Locate the cell with the specified text and output its [x, y] center coordinate. 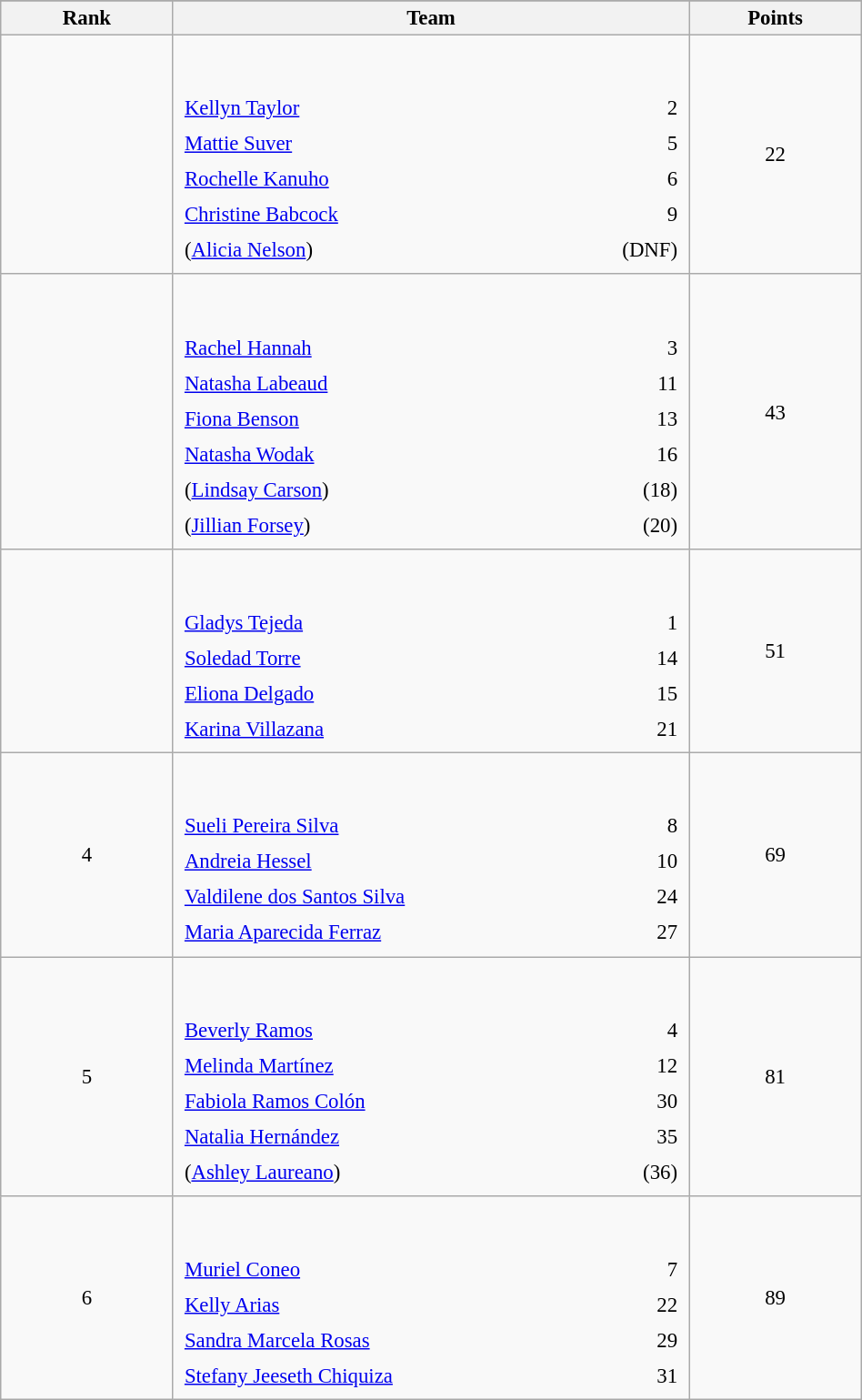
8 [654, 826]
21 [641, 729]
51 [775, 651]
31 [653, 1375]
Valdilene dos Santos Silva [402, 897]
43 [775, 412]
Andreia Hessel [402, 861]
35 [635, 1136]
(18) [627, 489]
89 [775, 1298]
Natalia Hernández [384, 1136]
Kelly Arias [400, 1304]
Christine Babcock [359, 215]
Sueli Pereira Silva 8 Andreia Hessel 10 Valdilene dos Santos Silva 24 Maria Aparecida Ferraz 27 [431, 855]
(DNF) [611, 250]
12 [635, 1065]
Natasha Labeaud [375, 383]
Rachel Hannah 3 Natasha Labeaud 11 Fiona Benson 13 Natasha Wodak 16 (Lindsay Carson) (18) (Jillian Forsey) (20) [431, 412]
1 [641, 622]
(20) [627, 525]
Fabiola Ramos Colón [384, 1101]
Karina Villazana [388, 729]
Rank [87, 18]
(Jillian Forsey) [375, 525]
30 [635, 1101]
Muriel Coneo [400, 1269]
Soledad Torre [388, 658]
Eliona Delgado [388, 693]
(Alicia Nelson) [359, 250]
(Ashley Laureano) [384, 1172]
Kellyn Taylor [359, 108]
69 [775, 855]
Team [431, 18]
Points [775, 18]
(Lindsay Carson) [375, 489]
81 [775, 1077]
13 [627, 418]
29 [653, 1340]
24 [654, 897]
Rachel Hannah [375, 347]
9 [611, 215]
Melinda Martínez [384, 1065]
11 [627, 383]
Muriel Coneo 7 Kelly Arias 22 Sandra Marcela Rosas 29 Stefany Jeeseth Chiquiza 31 [431, 1298]
Gladys Tejeda 1 Soledad Torre 14 Eliona Delgado 15 Karina Villazana 21 [431, 651]
Natasha Wodak [375, 454]
Sandra Marcela Rosas [400, 1340]
2 [611, 108]
Kellyn Taylor 2 Mattie Suver 5 Rochelle Kanuho 6 Christine Babcock 9 (Alicia Nelson) (DNF) [431, 155]
3 [627, 347]
Stefany Jeeseth Chiquiza [400, 1375]
(36) [635, 1172]
10 [654, 861]
Mattie Suver [359, 144]
Beverly Ramos 4 Melinda Martínez 12 Fabiola Ramos Colón 30 Natalia Hernández 35 (Ashley Laureano) (36) [431, 1077]
27 [654, 932]
Gladys Tejeda [388, 622]
15 [641, 693]
Fiona Benson [375, 418]
Rochelle Kanuho [359, 179]
Beverly Ramos [384, 1030]
7 [653, 1269]
Maria Aparecida Ferraz [402, 932]
Sueli Pereira Silva [402, 826]
16 [627, 454]
14 [641, 658]
